Return the [x, y] coordinate for the center point of the cell that contains the specified text.  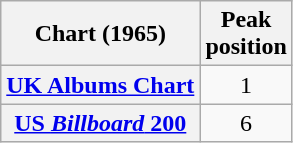
US Billboard 200 [100, 123]
Peakposition [246, 34]
Chart (1965) [100, 34]
6 [246, 123]
UK Albums Chart [100, 85]
1 [246, 85]
